Search for the cell housing the specified text and yield its (X, Y) center coordinate. 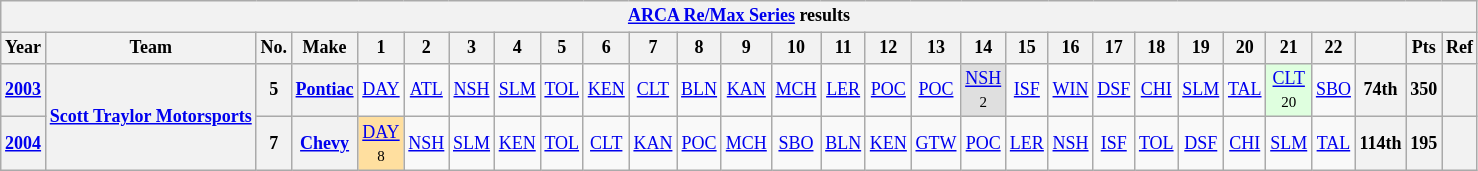
19 (1201, 48)
17 (1114, 48)
114th (1380, 144)
18 (1156, 48)
21 (1289, 48)
DAY (381, 90)
4 (517, 48)
20 (1245, 48)
9 (746, 48)
Pontiac (324, 90)
GTW (936, 144)
22 (1334, 48)
6 (606, 48)
2 (426, 48)
Chevy (324, 144)
Make (324, 48)
Team (150, 48)
14 (984, 48)
350 (1424, 90)
No. (274, 48)
3 (472, 48)
DAY8 (381, 144)
11 (844, 48)
Pts (1424, 48)
2003 (24, 90)
15 (1028, 48)
13 (936, 48)
Scott Traylor Motorsports (150, 116)
Ref (1460, 48)
CLT20 (1289, 90)
WIN (1070, 90)
2004 (24, 144)
16 (1070, 48)
12 (888, 48)
1 (381, 48)
74th (1380, 90)
NSH2 (984, 90)
10 (796, 48)
195 (1424, 144)
ATL (426, 90)
Year (24, 48)
8 (700, 48)
ARCA Re/Max Series results (740, 16)
